Pinpoint the cell where the given text exists, returning its [X, Y] midpoint coordinate. 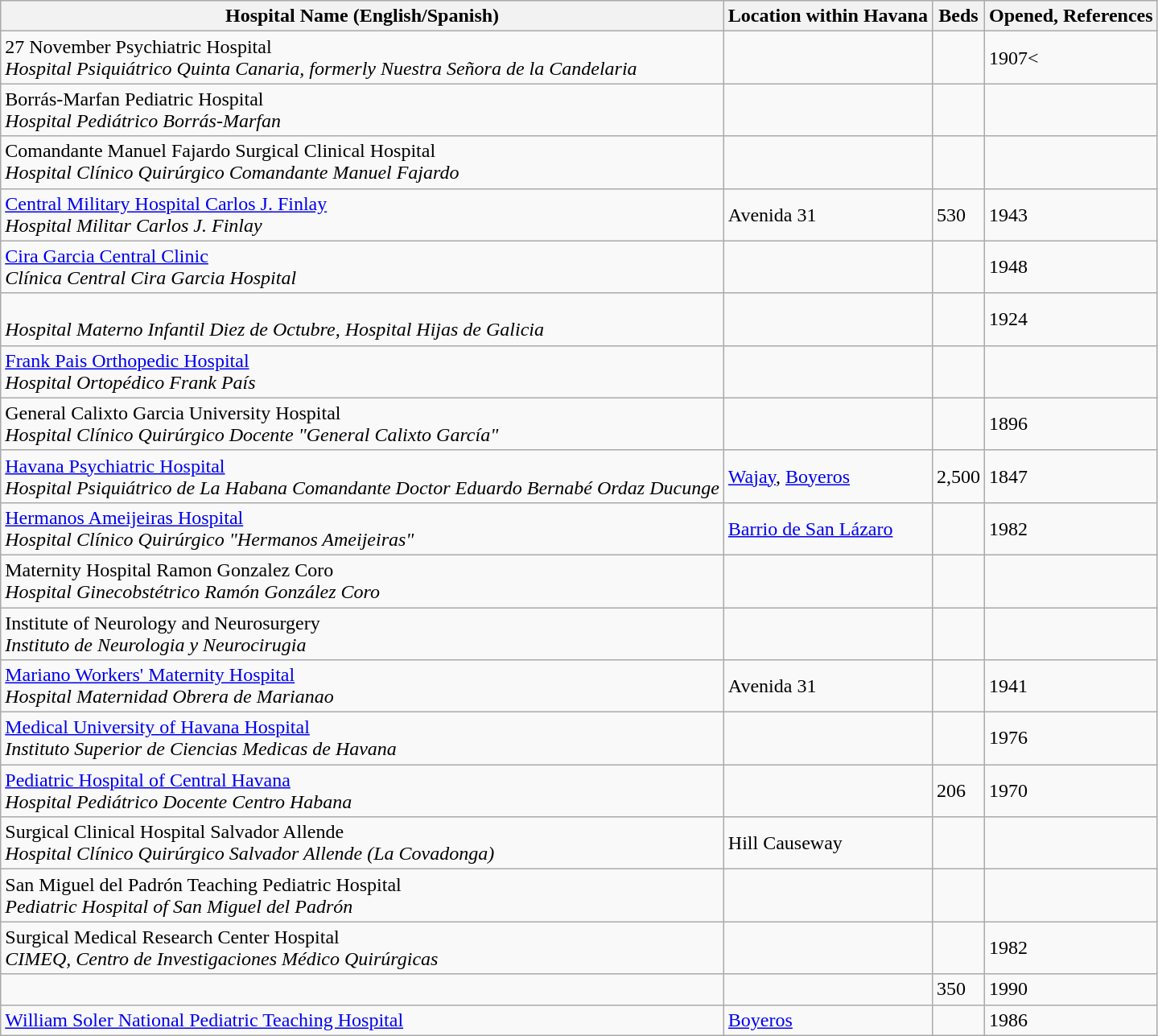
1976 [1070, 739]
1990 [1070, 989]
206 [958, 790]
Pediatric Hospital of Central HavanaHospital Pediátrico Docente Centro Habana [362, 790]
Comandante Manuel Fajardo Surgical Clinical HospitalHospital Clínico Quirúrgico Comandante Manuel Fajardo [362, 163]
1907< [1070, 58]
1970 [1070, 790]
Frank Pais Orthopedic HospitalHospital Ortopédico Frank País [362, 372]
1948 [1070, 267]
530 [958, 214]
Boyeros [827, 1020]
William Soler National Pediatric Teaching Hospital [362, 1020]
Medical University of Havana HospitalInstituto Superior de Ciencias Medicas de Havana [362, 739]
Hermanos Ameijeiras HospitalHospital Clínico Quirúrgico "Hermanos Ameijeiras" [362, 528]
Opened, References [1070, 16]
1941 [1070, 686]
Cira Garcia Central ClinicClínica Central Cira Garcia Hospital [362, 267]
1986 [1070, 1020]
Beds [958, 16]
350 [958, 989]
San Miguel del Padrón Teaching Pediatric HospitalPediatric Hospital of San Miguel del Padrón [362, 895]
Central Military Hospital Carlos J. FinlayHospital Militar Carlos J. Finlay [362, 214]
1924 [1070, 319]
Location within Havana [827, 16]
27 November Psychiatric HospitalHospital Psiquiátrico Quinta Canaria, formerly Nuestra Señora de la Candelaria [362, 58]
Hospital Name (English/Spanish) [362, 16]
Mariano Workers' Maternity HospitalHospital Maternidad Obrera de Marianao [362, 686]
Hospital Materno Infantil Diez de Octubre, Hospital Hijas de Galicia [362, 319]
Surgical Clinical Hospital Salvador AllendeHospital Clínico Quirúrgico Salvador Allende (La Covadonga) [362, 844]
Hill Causeway [827, 844]
1943 [1070, 214]
Institute of Neurology and NeurosurgeryInstituto de Neurologia y Neurocirugia [362, 633]
Barrio de San Lázaro [827, 528]
Wajay, Boyeros [827, 477]
1896 [1070, 423]
Surgical Medical Research Center HospitalCIMEQ, Centro de Investigaciones Médico Quirúrgicas [362, 948]
General Calixto Garcia University HospitalHospital Clínico Quirúrgico Docente "General Calixto García" [362, 423]
1847 [1070, 477]
2,500 [958, 477]
Borrás-Marfan Pediatric HospitalHospital Pediátrico Borrás-Marfan [362, 109]
Havana Psychiatric HospitalHospital Psiquiátrico de La Habana Comandante Doctor Eduardo Bernabé Ordaz Ducunge [362, 477]
Maternity Hospital Ramon Gonzalez CoroHospital Ginecobstétrico Ramón González Coro [362, 581]
